For the text-containing cell, return its midpoint in (X, Y) coordinate format. 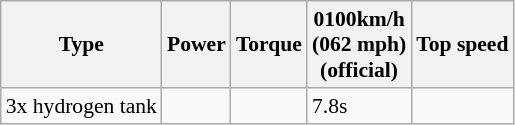
Torque (269, 44)
Power (196, 44)
Top speed (462, 44)
7.8s (359, 106)
3x hydrogen tank (82, 106)
0100km/h(062 mph)(official) (359, 44)
Type (82, 44)
